Capture the cell that displays the provided text and extract its [x, y] central coordinate. 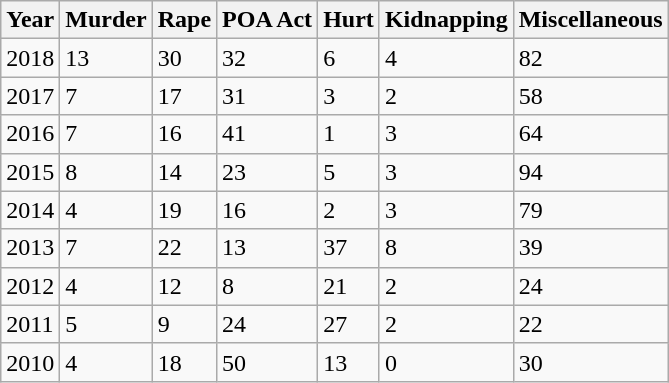
94 [590, 172]
82 [590, 58]
Year [30, 20]
31 [268, 96]
14 [184, 172]
2018 [30, 58]
2017 [30, 96]
0 [446, 362]
19 [184, 210]
6 [349, 58]
39 [590, 248]
2014 [30, 210]
Murder [106, 20]
Rape [184, 20]
2013 [30, 248]
32 [268, 58]
23 [268, 172]
37 [349, 248]
2012 [30, 286]
Hurt [349, 20]
9 [184, 324]
2016 [30, 134]
2011 [30, 324]
41 [268, 134]
18 [184, 362]
Miscellaneous [590, 20]
Kidnapping [446, 20]
21 [349, 286]
1 [349, 134]
17 [184, 96]
50 [268, 362]
2010 [30, 362]
POA Act [268, 20]
58 [590, 96]
12 [184, 286]
2015 [30, 172]
64 [590, 134]
27 [349, 324]
79 [590, 210]
